Pinpoint the cell where the given text exists, returning its [x, y] midpoint coordinate. 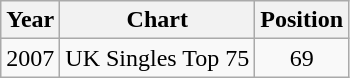
2007 [30, 58]
Year [30, 20]
Chart [158, 20]
69 [302, 58]
Position [302, 20]
UK Singles Top 75 [158, 58]
